Return (X, Y) of the center of cell containing provided text 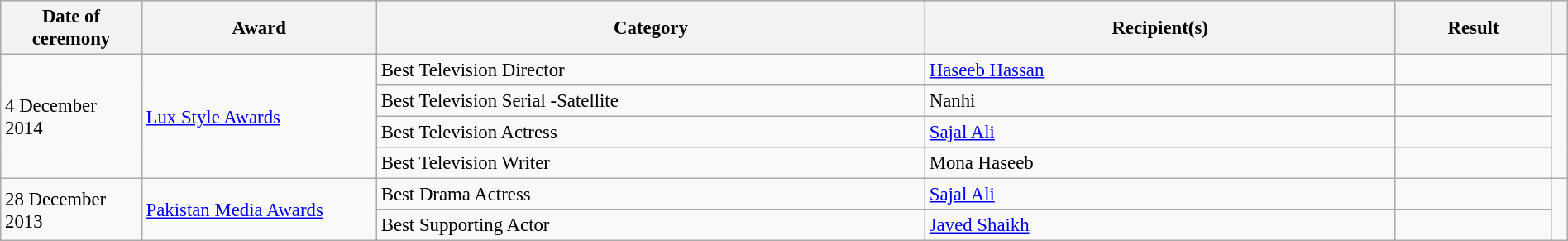
4 December 2014 (71, 117)
Lux Style Awards (259, 117)
Best Television Serial -Satellite (650, 101)
Result (1474, 28)
Haseeb Hassan (1159, 70)
Best Television Director (650, 70)
Recipient(s) (1159, 28)
Best Television Actress (650, 133)
Best Television Writer (650, 163)
Mona Haseeb (1159, 163)
Best Drama Actress (650, 195)
Nanhi (1159, 101)
28 December 2013 (71, 210)
Date of ceremony (71, 28)
Award (259, 28)
Pakistan Media Awards (259, 210)
Category (650, 28)
